Identify which cell holds the provided text, then report its [x, y] central coordinate. 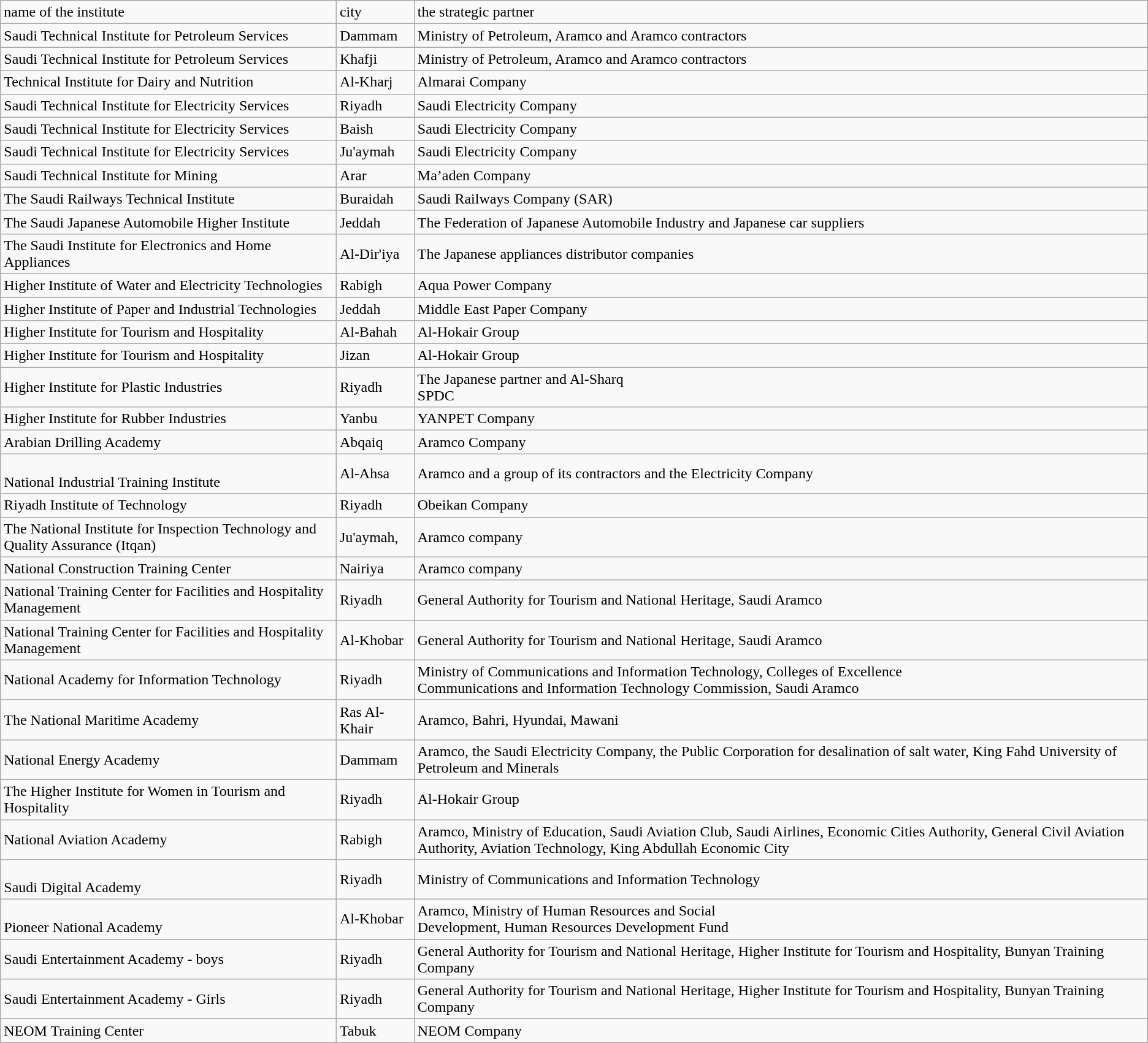
name of the institute [169, 12]
NEOM Training Center [169, 1031]
Almarai Company [781, 82]
Al-Bahah [375, 332]
Higher Institute of Paper and Industrial Technologies [169, 308]
Ministry of Communications and Information Technology [781, 879]
Pioneer National Academy [169, 920]
National Academy for Information Technology [169, 679]
Baish [375, 129]
Saudi Digital Academy [169, 879]
Aramco and a group of its contractors and the Electricity Company [781, 473]
Arar [375, 175]
Higher Institute for Rubber Industries [169, 419]
Ju'aymah, [375, 537]
the strategic partner [781, 12]
Saudi Entertainment Academy - Girls [169, 999]
Middle East Paper Company [781, 308]
Nairiya [375, 568]
Higher Institute of Water and Electricity Technologies [169, 285]
city [375, 12]
National Industrial Training Institute [169, 473]
The Federation of Japanese Automobile Industry and Japanese car suppliers [781, 222]
The Saudi Railways Technical Institute [169, 199]
Saudi Entertainment Academy - boys [169, 959]
Technical Institute for Dairy and Nutrition [169, 82]
The National Maritime Academy [169, 720]
Al-Ahsa [375, 473]
YANPET Company [781, 419]
National Construction Training Center [169, 568]
Ministry of Communications and Information Technology, Colleges of ExcellenceCommunications and Information Technology Commission, Saudi Aramco [781, 679]
Higher Institute for Plastic Industries [169, 388]
Obeikan Company [781, 505]
Ma’aden Company [781, 175]
Saudi Railways Company (SAR) [781, 199]
National Energy Academy [169, 759]
Ju'aymah [375, 152]
The Saudi Institute for Electronics and Home Appliances [169, 254]
Khafji [375, 59]
The National Institute for Inspection Technology and Quality Assurance (Itqan) [169, 537]
Aramco Company [781, 442]
The Japanese partner and Al-SharqSPDC [781, 388]
Jizan [375, 356]
National Aviation Academy [169, 839]
Riyadh Institute of Technology [169, 505]
Aramco, Ministry of Human Resources and SocialDevelopment, Human Resources Development Fund [781, 920]
Aqua Power Company [781, 285]
Aramco, Bahri, Hyundai, Mawani [781, 720]
Tabuk [375, 1031]
Saudi Technical Institute for Mining [169, 175]
Yanbu [375, 419]
Ras Al-Khair [375, 720]
NEOM Company [781, 1031]
The Japanese appliances distributor companies [781, 254]
Al-Dir'iya [375, 254]
Abqaiq [375, 442]
The Saudi Japanese Automobile Higher Institute [169, 222]
Aramco, the Saudi Electricity Company, the Public Corporation for desalination of salt water, King Fahd University of Petroleum and Minerals [781, 759]
Arabian Drilling Academy [169, 442]
Buraidah [375, 199]
The Higher Institute for Women in Tourism and Hospitality [169, 800]
Al-Kharj [375, 82]
